Provide the [x, y] coordinate of the cell's center where the given text is located.  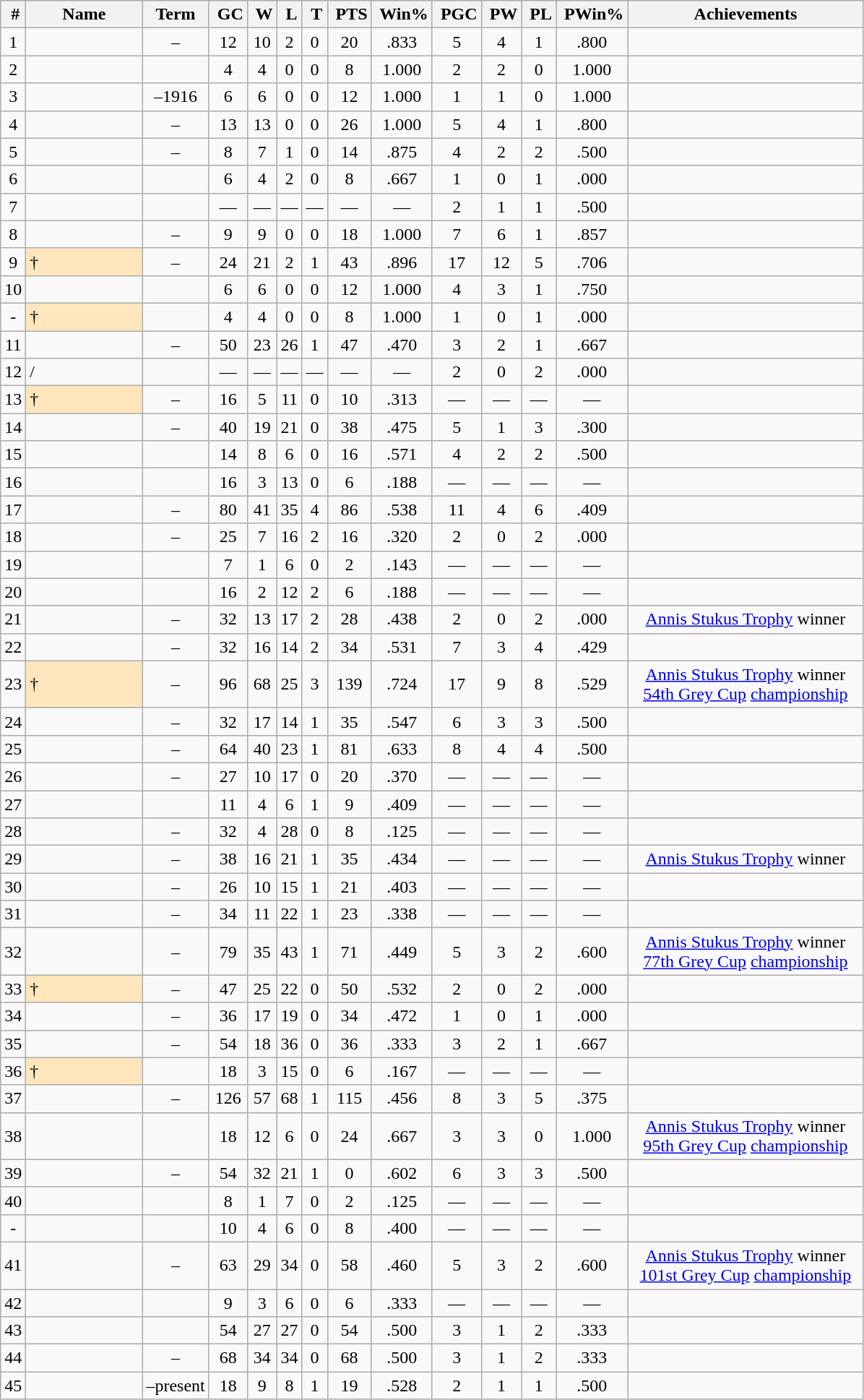
Annis Stukus Trophy winner54th Grey Cup championship [746, 684]
.875 [402, 152]
.602 [402, 1173]
.429 [592, 647]
.547 [402, 721]
/ [84, 372]
.460 [402, 1265]
T [315, 14]
PW [501, 14]
–1916 [176, 97]
33 [13, 989]
81 [350, 749]
PGC [457, 14]
45 [13, 1386]
.320 [402, 537]
.532 [402, 989]
.857 [592, 234]
126 [228, 1099]
PL [539, 14]
.434 [402, 859]
63 [228, 1265]
.438 [402, 619]
.571 [402, 455]
.400 [402, 1228]
86 [350, 510]
39 [13, 1173]
64 [228, 749]
.833 [402, 42]
.750 [592, 289]
Annis Stukus Trophy winner95th Grey Cup championship [746, 1136]
80 [228, 510]
PWin% [592, 14]
.456 [402, 1099]
.449 [402, 951]
PTS [350, 14]
Term [176, 14]
Achievements [746, 14]
57 [262, 1099]
.706 [592, 262]
.470 [402, 345]
.529 [592, 684]
.633 [402, 749]
# [13, 14]
.475 [402, 427]
139 [350, 684]
.472 [402, 1016]
31 [13, 914]
44 [13, 1358]
.538 [402, 510]
.338 [402, 914]
71 [350, 951]
.724 [402, 684]
.375 [592, 1099]
115 [350, 1099]
Win% [402, 14]
.143 [402, 564]
.167 [402, 1071]
37 [13, 1099]
.896 [402, 262]
.403 [402, 887]
79 [228, 951]
58 [350, 1265]
.531 [402, 647]
W [262, 14]
.370 [402, 776]
Name [84, 14]
96 [228, 684]
–present [176, 1386]
Annis Stukus Trophy winner77th Grey Cup championship [746, 951]
GC [228, 14]
.528 [402, 1386]
.313 [402, 400]
Annis Stukus Trophy winner101st Grey Cup championship [746, 1265]
30 [13, 887]
.300 [592, 427]
42 [13, 1303]
L [289, 14]
